Identify which cell holds the provided text, then report its (x, y) central coordinate. 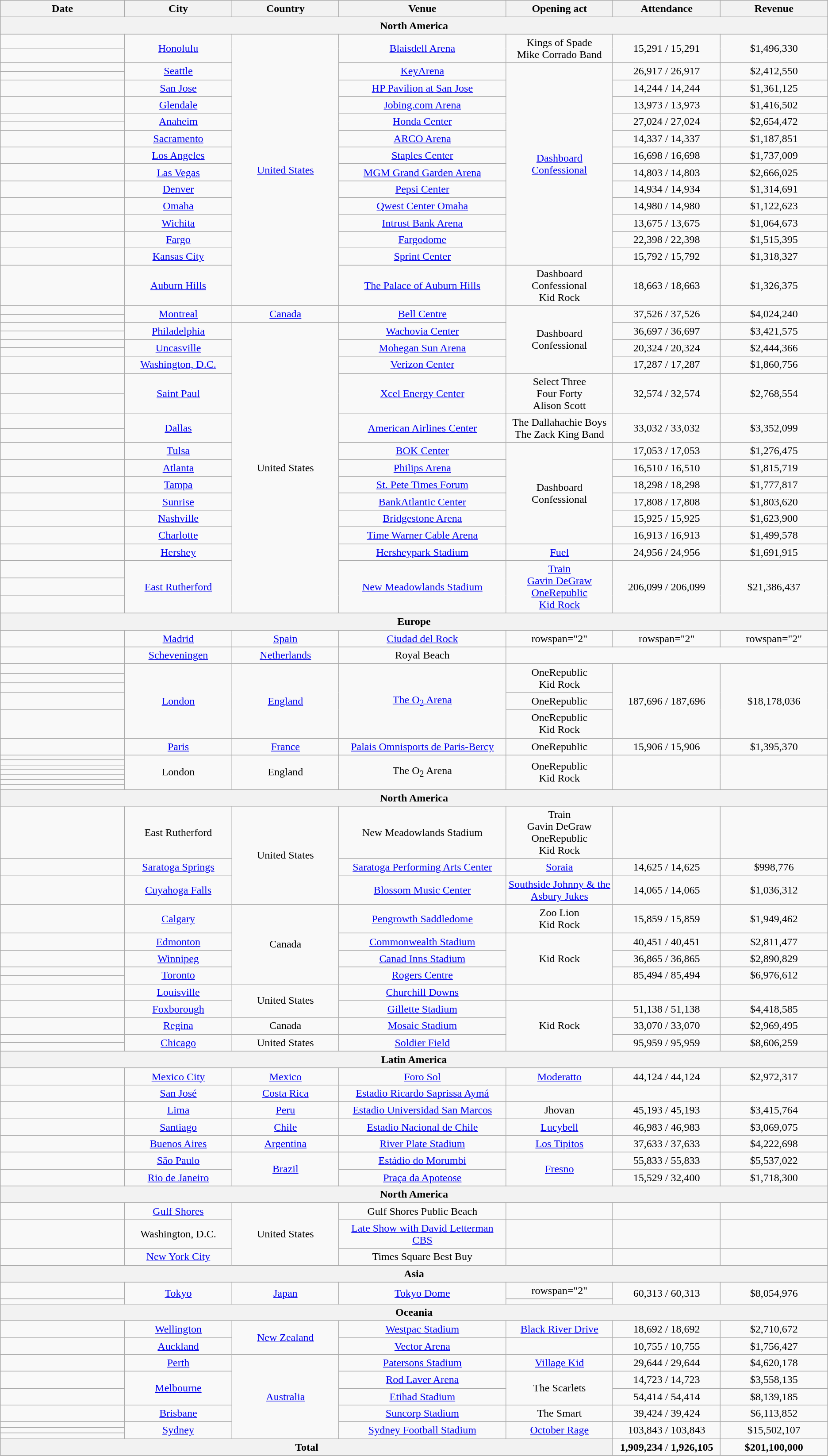
Los Tipitos (560, 1144)
Black River Drive (560, 1329)
Mosaic Stadium (422, 1026)
River Plate Stadium (422, 1144)
Foxborough (178, 1009)
$6,113,852 (774, 1414)
Village Kid (560, 1363)
Mexico (286, 1076)
$4,620,178 (774, 1363)
Total (307, 1447)
15,529 / 32,400 (667, 1178)
Bell Centre (422, 314)
$1,803,620 (774, 501)
$4,418,585 (774, 1009)
São Paulo (178, 1161)
14,337 / 14,337 (667, 139)
Southside Johnny & the Asbury Jukes (560, 890)
San José (178, 1093)
Fuel (560, 552)
Tokyo Dome (422, 1293)
14,244 / 14,244 (667, 88)
Calgary (178, 919)
Sprint Center (422, 257)
$1,949,462 (774, 919)
16,913 / 16,913 (667, 535)
New York City (178, 1257)
17,287 / 17,287 (667, 365)
Etihad Stadium (422, 1396)
Spain (286, 639)
32,574 / 32,574 (667, 393)
$1,496,330 (774, 49)
Estadio Ricardo Saprissa Aymá (422, 1093)
15,859 / 15,859 (667, 919)
Venue (422, 9)
10,755 / 10,755 (667, 1346)
Europe (414, 622)
Jobing.com Arena (422, 105)
Gillette Stadium (422, 1009)
$8,054,976 (774, 1293)
17,053 / 17,053 (667, 451)
Anaheim (178, 122)
Churchill Downs (422, 992)
$998,776 (774, 867)
14,065 / 14,065 (667, 890)
20,324 / 20,324 (667, 348)
Verizon Center (422, 365)
Fresno (560, 1169)
BOK Center (422, 451)
Buenos Aires (178, 1144)
33,070 / 33,070 (667, 1026)
Chile (286, 1127)
Perth (178, 1363)
Late Show with David Letterman CBS (422, 1234)
Attendance (667, 9)
The Dallahachie BoysThe Zack King Band (560, 428)
Kansas City (178, 257)
Lima (178, 1110)
$15,502,107 (774, 1430)
Australia (286, 1396)
15,906 / 15,906 (667, 747)
Dallas (178, 428)
KeyArena (422, 71)
Royal Beach (422, 655)
$1,395,370 (774, 747)
Dashboard ConfessionalKid Rock (560, 285)
$1,361,125 (774, 88)
Country (286, 9)
Vector Arena (422, 1346)
$5,537,022 (774, 1161)
Saratoga Springs (178, 867)
$4,222,698 (774, 1144)
85,494 / 85,494 (667, 975)
15,792 / 15,792 (667, 257)
Denver (178, 189)
13,675 / 13,675 (667, 223)
Hershey (178, 552)
26,917 / 26,917 (667, 71)
San Jose (178, 88)
Latin America (414, 1059)
Melbourne (178, 1388)
$1,691,915 (774, 552)
Pengrowth Saddledome (422, 919)
Lucybell (560, 1127)
Soraia (560, 867)
Rio de Janeiro (178, 1178)
$1,416,502 (774, 105)
Louisville (178, 992)
Rod Laver Arena (422, 1379)
$2,444,366 (774, 348)
Praça da Apoteose (422, 1178)
46,983 / 46,983 (667, 1127)
Rogers Centre (422, 975)
Xcel Energy Center (422, 393)
Fargodome (422, 240)
95,959 / 95,959 (667, 1043)
Auburn Hills (178, 285)
16,698 / 16,698 (667, 155)
Chicago (178, 1043)
Sunrise (178, 501)
Hersheypark Stadium (422, 552)
Glendale (178, 105)
Suncorp Stadium (422, 1414)
$1,326,375 (774, 285)
Montreal (178, 314)
Jhovan (560, 1110)
18,298 / 18,298 (667, 485)
Gulf Shores Public Beach (422, 1211)
Zoo LionKid Rock (560, 919)
Saint Paul (178, 393)
18,692 / 18,692 (667, 1329)
Los Angeles (178, 155)
1,909,234 / 1,926,105 (667, 1447)
Blaisdell Arena (422, 49)
$1,860,756 (774, 365)
$1,318,327 (774, 257)
$2,969,495 (774, 1026)
Times Square Best Buy (422, 1257)
Bridgestone Arena (422, 518)
17,808 / 17,808 (667, 501)
Gulf Shores (178, 1211)
Wachovia Center (422, 331)
54,414 / 54,414 (667, 1396)
$1,718,300 (774, 1178)
22,398 / 22,398 (667, 240)
$18,178,036 (774, 701)
15,291 / 15,291 (667, 49)
Staples Center (422, 155)
The Palace of Auburn Hills (422, 285)
Cuyahoga Falls (178, 890)
29,644 / 29,644 (667, 1363)
187,696 / 187,696 (667, 701)
24,956 / 24,956 (667, 552)
HP Pavilion at San Jose (422, 88)
16,510 / 16,510 (667, 468)
Brazil (286, 1169)
Sydney (178, 1430)
$3,069,075 (774, 1127)
Opening act (560, 9)
Canad Inns Stadium (422, 959)
Estadio Universidad San Marcos (422, 1110)
Honda Center (422, 122)
$2,412,550 (774, 71)
Foro Sol (422, 1076)
Westpac Stadium (422, 1329)
14,625 / 14,625 (667, 867)
Blossom Music Center (422, 890)
Argentina (286, 1144)
14,803 / 14,803 (667, 172)
$201,100,000 (774, 1447)
$1,036,312 (774, 890)
Charlotte (178, 535)
Auckland (178, 1346)
Sydney Football Stadium (422, 1430)
$1,064,673 (774, 223)
$6,976,612 (774, 975)
Mexico City (178, 1076)
37,526 / 37,526 (667, 314)
Philips Arena (422, 468)
Soldier Field (422, 1043)
Revenue (774, 9)
14,723 / 14,723 (667, 1379)
MGM Grand Garden Arena (422, 172)
103,843 / 103,843 (667, 1430)
33,032 / 33,032 (667, 428)
Netherlands (286, 655)
Estadio Nacional de Chile (422, 1127)
51,138 / 51,138 (667, 1009)
40,451 / 40,451 (667, 942)
Costa Rica (286, 1093)
$1,623,900 (774, 518)
BankAtlantic Center (422, 501)
$2,811,477 (774, 942)
Madrid (178, 639)
45,193 / 45,193 (667, 1110)
$21,386,437 (774, 587)
$2,666,025 (774, 172)
Kings of SpadeMike Corrado Band (560, 49)
Toronto (178, 975)
Atlanta (178, 468)
Brisbane (178, 1414)
Scheveningen (178, 655)
Wichita (178, 223)
Estádio do Morumbi (422, 1161)
18,663 / 18,663 (667, 285)
36,865 / 36,865 (667, 959)
$2,972,317 (774, 1076)
Honolulu (178, 49)
$1,499,578 (774, 535)
$1,737,009 (774, 155)
Japan (286, 1293)
Pepsi Center (422, 189)
Ciudad del Rock (422, 639)
$2,890,829 (774, 959)
$1,276,475 (774, 451)
$2,654,472 (774, 122)
St. Pete Times Forum (422, 485)
Select ThreeFour FortyAlison Scott (560, 393)
60,313 / 60,313 (667, 1293)
13,973 / 13,973 (667, 105)
$3,421,575 (774, 331)
$3,352,099 (774, 428)
Wellington (178, 1329)
Peru (286, 1110)
The Scarlets (560, 1388)
Winnipeg (178, 959)
Oceania (414, 1312)
The Smart (560, 1414)
Patersons Stadium (422, 1363)
Regina (178, 1026)
55,833 / 55,833 (667, 1161)
$1,815,719 (774, 468)
Qwest Center Omaha (422, 206)
27,024 / 27,024 (667, 122)
$1,122,623 (774, 206)
France (286, 747)
Intrust Bank Arena (422, 223)
Fargo (178, 240)
Sacramento (178, 139)
$3,558,135 (774, 1379)
Nashville (178, 518)
$1,756,427 (774, 1346)
City (178, 9)
Philadelphia (178, 331)
Tokyo (178, 1293)
$1,515,395 (774, 240)
$1,777,817 (774, 485)
Paris (178, 747)
Tampa (178, 485)
$4,024,240 (774, 314)
44,124 / 44,124 (667, 1076)
Las Vegas (178, 172)
14,934 / 14,934 (667, 189)
Asia (414, 1274)
14,980 / 14,980 (667, 206)
$1,314,691 (774, 189)
Saratoga Performing Arts Center (422, 867)
39,424 / 39,424 (667, 1414)
$1,187,851 (774, 139)
206,099 / 206,099 (667, 587)
37,633 / 37,633 (667, 1144)
Seattle (178, 71)
$2,710,672 (774, 1329)
Omaha (178, 206)
$8,606,259 (774, 1043)
Santiago (178, 1127)
36,697 / 36,697 (667, 331)
Time Warner Cable Arena (422, 535)
October Rage (560, 1430)
Uncasville (178, 348)
$3,415,764 (774, 1110)
Commonwealth Stadium (422, 942)
Moderatto (560, 1076)
$2,768,554 (774, 393)
New Zealand (286, 1337)
American Airlines Center (422, 428)
Edmonton (178, 942)
Mohegan Sun Arena (422, 348)
Palais Omnisports de Paris-Bercy (422, 747)
ARCO Arena (422, 139)
15,925 / 15,925 (667, 518)
$8,139,185 (774, 1396)
Date (63, 9)
Tulsa (178, 451)
